Detect which cell encompasses the target text, then output its (X, Y) center coordinate. 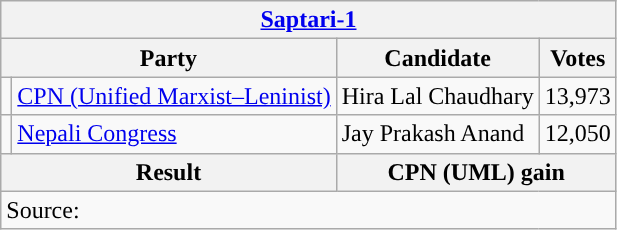
Candidate (438, 58)
Nepali Congress (174, 134)
Source: (308, 210)
Votes (578, 58)
Result (168, 172)
Jay Prakash Anand (438, 134)
Hira Lal Chaudhary (438, 96)
CPN (Unified Marxist–Leninist) (174, 96)
CPN (UML) gain (476, 172)
13,973 (578, 96)
Saptari-1 (308, 20)
12,050 (578, 134)
Party (168, 58)
